Scan for the cell matching the given text and deliver its (X, Y) coordinate at center. 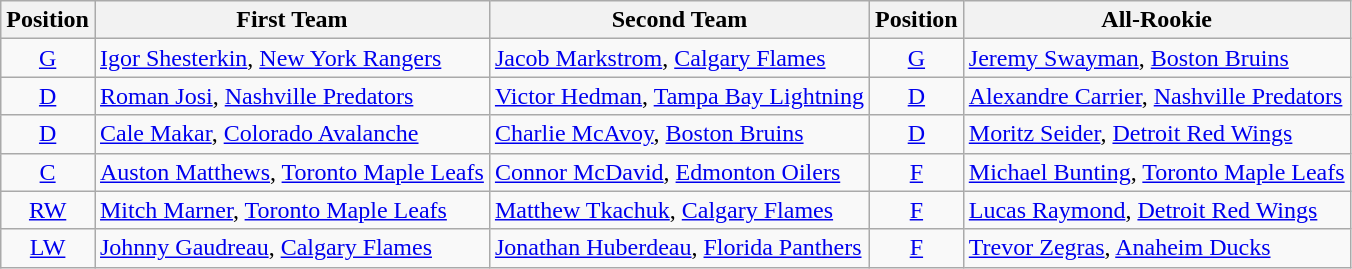
Mitch Marner, Toronto Maple Leafs (292, 210)
LW (48, 248)
Trevor Zegras, Anaheim Ducks (1156, 248)
Johnny Gaudreau, Calgary Flames (292, 248)
RW (48, 210)
Matthew Tkachuk, Calgary Flames (679, 210)
Igor Shesterkin, New York Rangers (292, 58)
Auston Matthews, Toronto Maple Leafs (292, 172)
All-Rookie (1156, 20)
Jacob Markstrom, Calgary Flames (679, 58)
Roman Josi, Nashville Predators (292, 96)
Jeremy Swayman, Boston Bruins (1156, 58)
First Team (292, 20)
Moritz Seider, Detroit Red Wings (1156, 134)
Michael Bunting, Toronto Maple Leafs (1156, 172)
Lucas Raymond, Detroit Red Wings (1156, 210)
Alexandre Carrier, Nashville Predators (1156, 96)
Charlie McAvoy, Boston Bruins (679, 134)
Victor Hedman, Tampa Bay Lightning (679, 96)
C (48, 172)
Connor McDavid, Edmonton Oilers (679, 172)
Jonathan Huberdeau, Florida Panthers (679, 248)
Cale Makar, Colorado Avalanche (292, 134)
Second Team (679, 20)
